Return the [x, y] coordinate for the center point of the cell that contains the specified text.  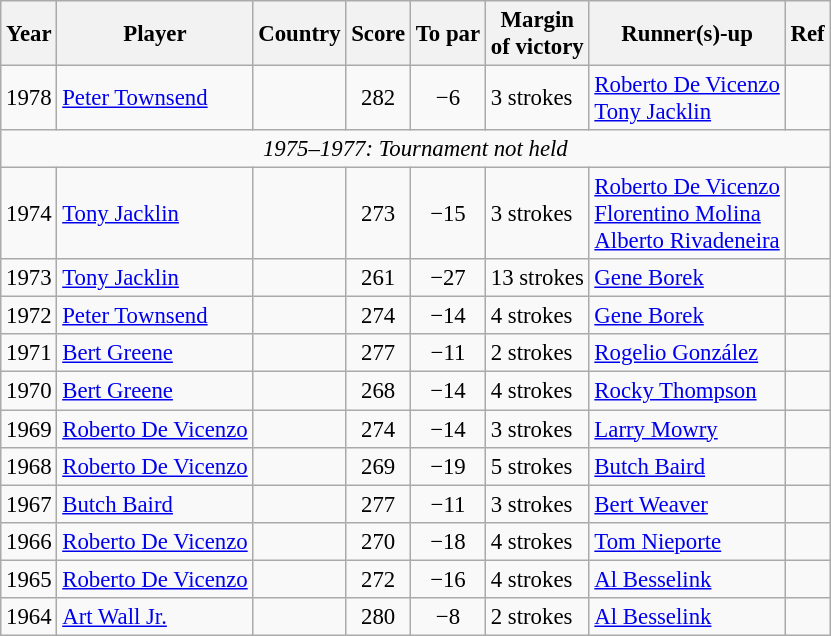
−8 [448, 617]
Country [300, 34]
1967 [29, 504]
1969 [29, 429]
Art Wall Jr. [155, 617]
1965 [29, 579]
Runner(s)-up [687, 34]
1973 [29, 278]
Marginof victory [537, 34]
273 [378, 214]
−16 [448, 579]
Year [29, 34]
1975–1977: Tournament not held [416, 149]
Larry Mowry [687, 429]
Score [378, 34]
To par [448, 34]
269 [378, 466]
1964 [29, 617]
5 strokes [537, 466]
1968 [29, 466]
Rogelio González [687, 353]
282 [378, 98]
1972 [29, 316]
Bert Weaver [687, 504]
Rocky Thompson [687, 391]
1978 [29, 98]
Tom Nieporte [687, 541]
261 [378, 278]
Ref [808, 34]
270 [378, 541]
−19 [448, 466]
272 [378, 579]
1966 [29, 541]
13 strokes [537, 278]
1970 [29, 391]
−15 [448, 214]
Player [155, 34]
1971 [29, 353]
−18 [448, 541]
−27 [448, 278]
−6 [448, 98]
280 [378, 617]
1974 [29, 214]
Roberto De Vicenzo Florentino Molina Alberto Rivadeneira [687, 214]
268 [378, 391]
Roberto De Vicenzo Tony Jacklin [687, 98]
